From the cell containing the given text, extract its center point as [X, Y] coordinate. 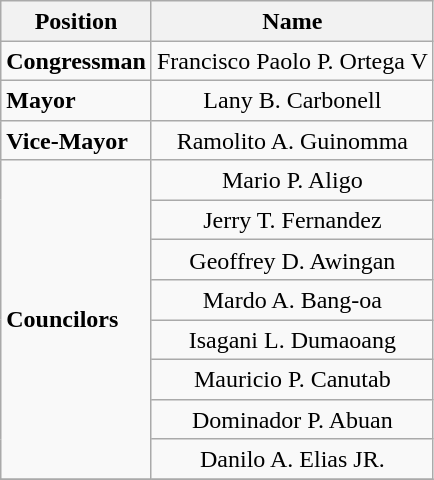
Mario P. Aligo [292, 180]
Mayor [76, 100]
Councilors [76, 320]
Vice-Mayor [76, 140]
Ramolito A. Guinomma [292, 140]
Name [292, 21]
Dominador P. Abuan [292, 419]
Congressman [76, 61]
Lany B. Carbonell [292, 100]
Jerry T. Fernandez [292, 220]
Isagani L. Dumaoang [292, 340]
Mauricio P. Canutab [292, 379]
Position [76, 21]
Mardo A. Bang-oa [292, 300]
Danilo A. Elias JR. [292, 459]
Geoffrey D. Awingan [292, 260]
Francisco Paolo P. Ortega V [292, 61]
